Determine the (x, y) coordinate at the center of the cell enclosing the given text.  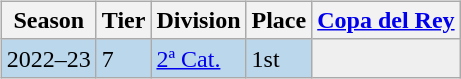
1st (279, 58)
Season (48, 20)
Tier (124, 20)
Copa del Rey (386, 20)
Place (279, 20)
7 (124, 58)
2ª Cat. (198, 58)
2022–23 (48, 58)
Division (198, 20)
